Pinpoint the cell where the given text exists, returning its (x, y) midpoint coordinate. 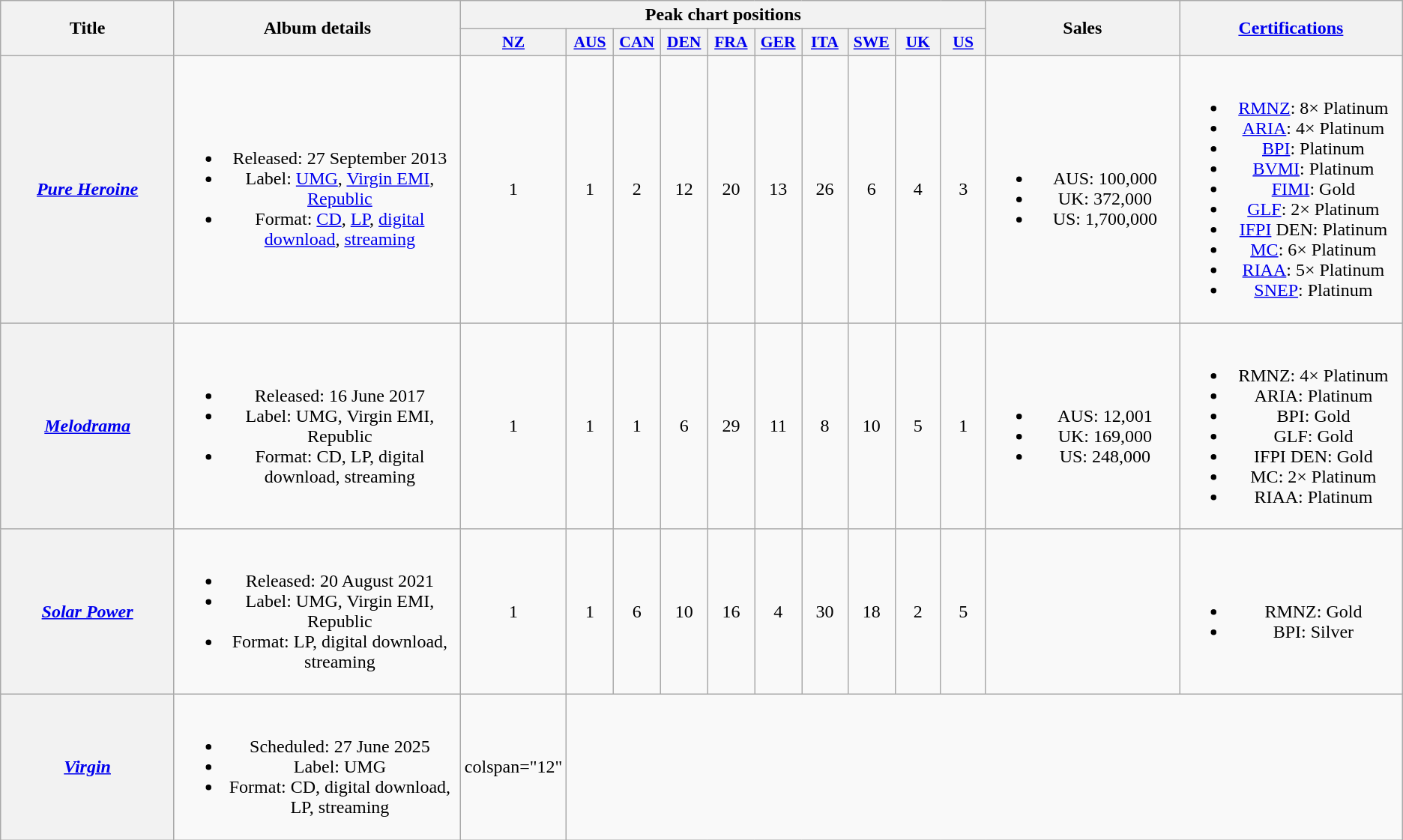
GER (778, 43)
AUS: 12,001UK: 169,000US: 248,000 (1082, 426)
SWE (871, 43)
12 (684, 189)
Certifications (1291, 28)
29 (731, 426)
16 (731, 611)
CAN (637, 43)
AUS (590, 43)
Title (88, 28)
Sales (1082, 28)
RMNZ: GoldBPI: Silver (1291, 611)
US (963, 43)
UK (917, 43)
Released: 16 June 2017Label: UMG, Virgin EMI, RepublicFormat: CD, LP, digital download, streaming (317, 426)
8 (824, 426)
Album details (317, 28)
ITA (824, 43)
30 (824, 611)
DEN (684, 43)
Scheduled: 27 June 2025Label: UMGFormat: CD, digital download, LP, streaming (317, 767)
Virgin (88, 767)
Released: 20 August 2021Label: UMG, Virgin EMI, RepublicFormat: LP, digital download, streaming (317, 611)
FRA (731, 43)
26 (824, 189)
Solar Power (88, 611)
colspan="12" (513, 767)
NZ (513, 43)
Released: 27 September 2013Label: UMG, Virgin EMI, RepublicFormat: CD, LP, digital download, streaming (317, 189)
Peak chart positions (722, 15)
13 (778, 189)
20 (731, 189)
3 (963, 189)
11 (778, 426)
Pure Heroine (88, 189)
Melodrama (88, 426)
18 (871, 611)
AUS: 100,000UK: 372,000US: 1,700,000 (1082, 189)
RMNZ: 4× PlatinumARIA: PlatinumBPI: GoldGLF: GoldIFPI DEN: GoldMC: 2× PlatinumRIAA: Platinum (1291, 426)
